Locate the cell with the specified text and output its (X, Y) center coordinate. 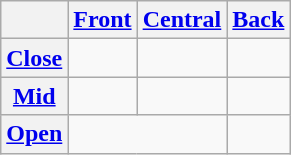
Front (102, 20)
Central (182, 20)
Close (34, 58)
Mid (34, 96)
Open (34, 134)
Back (258, 20)
